Extract the [x, y] coordinate from the center of the cell holding the provided text.  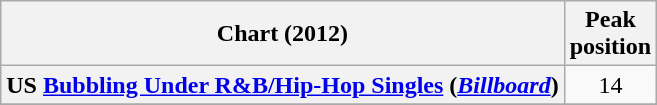
Peakposition [610, 34]
US Bubbling Under R&B/Hip-Hop Singles (Billboard) [282, 85]
Chart (2012) [282, 34]
14 [610, 85]
